Locate the cell with the specified text and output its [x, y] center coordinate. 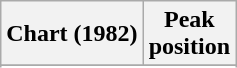
Peakposition [189, 34]
Chart (1982) [72, 34]
